Capture the cell that displays the provided text and extract its [X, Y] central coordinate. 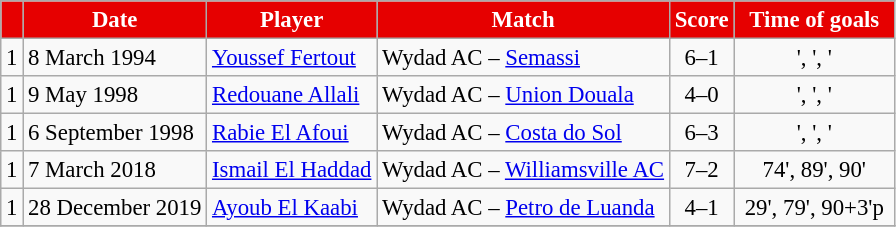
74', 89', 90' [814, 170]
Wydad AC – Williamsville AC [524, 170]
Redouane Allali [292, 95]
8 March 1994 [115, 58]
Wydad AC – Semassi [524, 58]
Wydad AC – Union Douala [524, 95]
Ismail El Haddad [292, 170]
6–3 [702, 133]
4–0 [702, 95]
29', 79', 90+3'p [814, 208]
7 March 2018 [115, 170]
Date [115, 20]
6 September 1998 [115, 133]
Wydad AC – Costa do Sol [524, 133]
Wydad AC – Petro de Luanda [524, 208]
Player [292, 20]
Youssef Fertout [292, 58]
7–2 [702, 170]
Ayoub El Kaabi [292, 208]
28 December 2019 [115, 208]
6–1 [702, 58]
9 May 1998 [115, 95]
4–1 [702, 208]
Score [702, 20]
Match [524, 20]
Rabie El Afoui [292, 133]
Time of goals [814, 20]
